Scan for the cell matching the given text and deliver its (X, Y) coordinate at center. 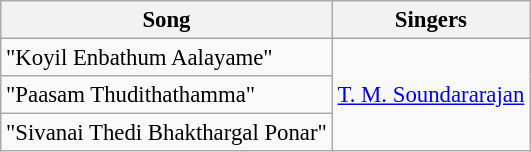
"Sivanai Thedi Bhakthargal Ponar" (166, 133)
"Koyil Enbathum Aalayame" (166, 58)
"Paasam Thudithathamma" (166, 95)
Singers (430, 20)
T. M. Soundararajan (430, 96)
Song (166, 20)
